Output the (X, Y) coordinate of the center of the cell containing the given text.  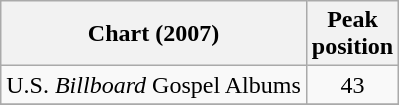
U.S. Billboard Gospel Albums (154, 85)
43 (352, 85)
Peakposition (352, 34)
Chart (2007) (154, 34)
